For the text-containing cell, return its midpoint in (x, y) coordinate format. 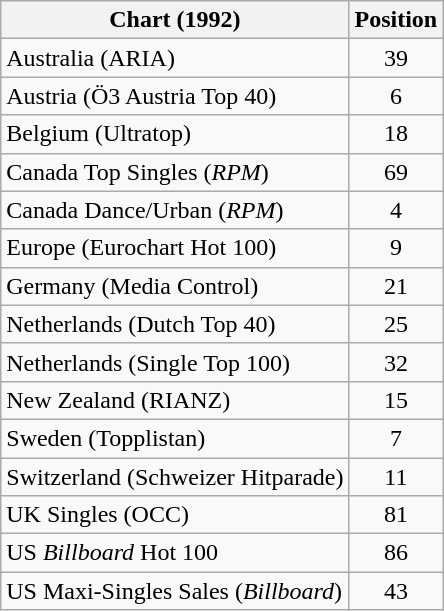
Belgium (Ultratop) (175, 134)
4 (396, 210)
Canada Dance/Urban (RPM) (175, 210)
86 (396, 553)
21 (396, 286)
32 (396, 362)
Canada Top Singles (RPM) (175, 172)
Switzerland (Schweizer Hitparade) (175, 477)
9 (396, 248)
18 (396, 134)
Europe (Eurochart Hot 100) (175, 248)
US Maxi-Singles Sales (Billboard) (175, 591)
Austria (Ö3 Austria Top 40) (175, 96)
Germany (Media Control) (175, 286)
25 (396, 324)
7 (396, 438)
New Zealand (RIANZ) (175, 400)
Netherlands (Single Top 100) (175, 362)
UK Singles (OCC) (175, 515)
Chart (1992) (175, 20)
6 (396, 96)
Position (396, 20)
11 (396, 477)
69 (396, 172)
Sweden (Topplistan) (175, 438)
15 (396, 400)
39 (396, 58)
81 (396, 515)
US Billboard Hot 100 (175, 553)
Netherlands (Dutch Top 40) (175, 324)
Australia (ARIA) (175, 58)
43 (396, 591)
